Locate the cell with the specified text and output its [x, y] center coordinate. 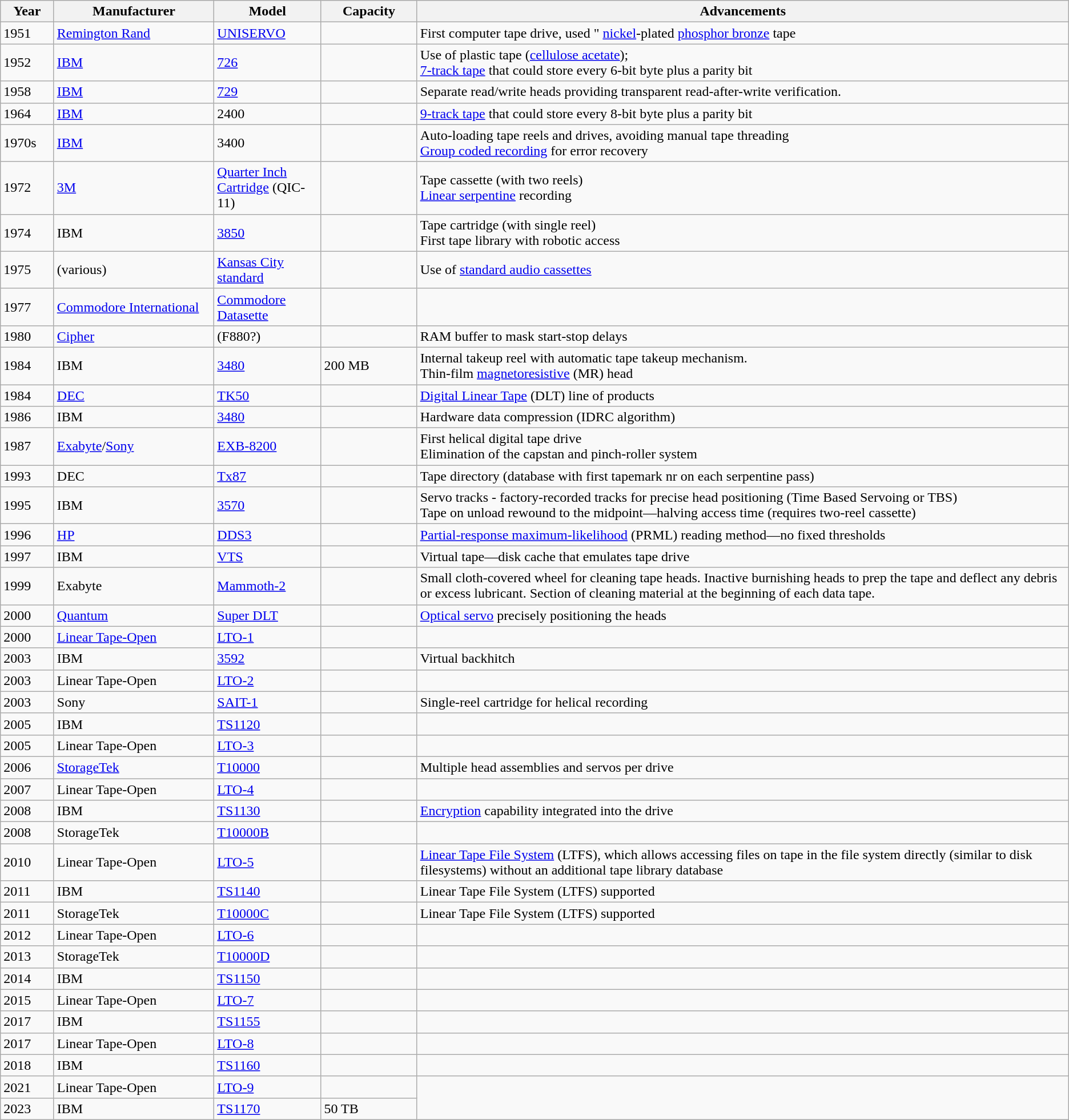
Advancements [742, 11]
HP [134, 535]
Commodore International [134, 307]
Mammoth-2 [267, 586]
T10000C [267, 913]
2015 [27, 1000]
Encryption capability integrated into the drive [742, 811]
2012 [27, 935]
Quantum [134, 615]
LTO-5 [267, 862]
1958 [27, 92]
TS1150 [267, 978]
1993 [27, 476]
2023 [27, 1109]
3400 [267, 143]
LTO-7 [267, 1000]
Hardware data compression (IDRC algorithm) [742, 417]
1964 [27, 114]
Tx87 [267, 476]
Super DLT [267, 615]
1974 [27, 233]
Virtual backhitch [742, 659]
Tape cassette (with two reels)Linear serpentine recording [742, 188]
Year [27, 11]
Model [267, 11]
Quarter Inch Cartridge (QIC-11) [267, 188]
Exabyte/Sony [134, 446]
Cipher [134, 336]
729 [267, 92]
50 TB [369, 1109]
TS1130 [267, 811]
1980 [27, 336]
200 MB [369, 365]
726 [267, 63]
1970s [27, 143]
RAM buffer to mask start-stop delays [742, 336]
2014 [27, 978]
Remington Rand [134, 33]
LTO-3 [267, 746]
LTO-6 [267, 935]
1999 [27, 586]
1995 [27, 506]
2400 [267, 114]
TS1160 [267, 1065]
3850 [267, 233]
TS1140 [267, 892]
Tape cartridge (with single reel)First tape library with robotic access [742, 233]
Commodore Datasette [267, 307]
2018 [27, 1065]
LTO-8 [267, 1044]
(F880?) [267, 336]
TS1120 [267, 724]
Tape directory (database with first tapemark nr on each serpentine pass) [742, 476]
Manufacturer [134, 11]
1951 [27, 33]
Use of plastic tape (cellulose acetate);7-track tape that could store every 6-bit byte plus a parity bit [742, 63]
LTO-9 [267, 1087]
Kansas City standard [267, 269]
First helical digital tape driveElimination of the capstan and pinch-roller system [742, 446]
9-track tape that could store every 8-bit byte plus a parity bit [742, 114]
VTS [267, 557]
LTO-1 [267, 637]
DDS3 [267, 535]
2006 [27, 767]
1997 [27, 557]
2007 [27, 789]
Auto-loading tape reels and drives, avoiding manual tape threadingGroup coded recording for error recovery [742, 143]
TS1155 [267, 1022]
1987 [27, 446]
3570 [267, 506]
EXB-8200 [267, 446]
1972 [27, 188]
(various) [134, 269]
Optical servo precisely positioning the heads [742, 615]
1977 [27, 307]
2013 [27, 957]
1996 [27, 535]
1952 [27, 63]
Internal takeup reel with automatic tape takeup mechanism.Thin-film magnetoresistive (MR) head [742, 365]
Separate read/write heads providing transparent read-after-write verification. [742, 92]
2010 [27, 862]
Sony [134, 702]
Single-reel cartridge for helical recording [742, 702]
Partial-response maximum-likelihood (PRML) reading method—no fixed thresholds [742, 535]
Virtual tape—disk cache that emulates tape drive [742, 557]
LTO-2 [267, 680]
3592 [267, 659]
Multiple head assemblies and servos per drive [742, 767]
Exabyte [134, 586]
3M [134, 188]
T10000 [267, 767]
T10000D [267, 957]
Use of standard audio cassettes [742, 269]
LTO-4 [267, 789]
UNISERVO [267, 33]
1986 [27, 417]
1975 [27, 269]
T10000B [267, 833]
Capacity [369, 11]
First computer tape drive, used " nickel-plated phosphor bronze tape [742, 33]
TS1170 [267, 1109]
Digital Linear Tape (DLT) line of products [742, 396]
2021 [27, 1087]
SAIT-1 [267, 702]
TK50 [267, 396]
